Locate the cell with the specified text and output its [x, y] center coordinate. 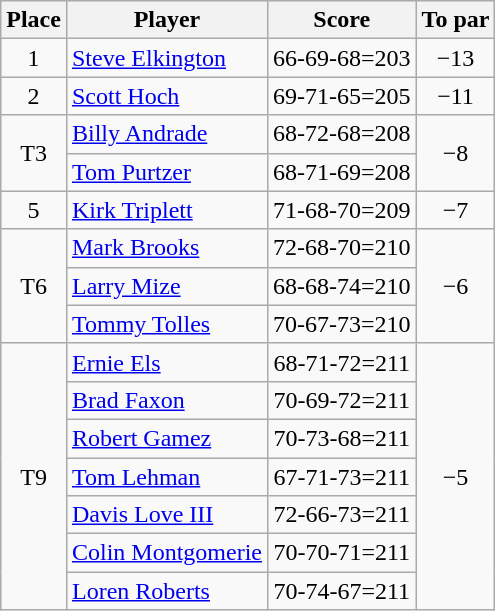
Tom Lehman [166, 477]
Larry Mize [166, 286]
Robert Gamez [166, 438]
68-72-68=208 [342, 134]
To par [456, 20]
70-74-67=211 [342, 591]
68-71-72=211 [342, 362]
−7 [456, 210]
T6 [34, 286]
Loren Roberts [166, 591]
Place [34, 20]
Billy Andrade [166, 134]
Colin Montgomerie [166, 553]
5 [34, 210]
−11 [456, 96]
1 [34, 58]
−8 [456, 153]
−13 [456, 58]
−6 [456, 286]
−5 [456, 476]
T3 [34, 153]
Mark Brooks [166, 248]
Tommy Tolles [166, 324]
Tom Purtzer [166, 172]
Davis Love III [166, 515]
72-66-73=211 [342, 515]
70-67-73=210 [342, 324]
2 [34, 96]
70-73-68=211 [342, 438]
70-69-72=211 [342, 400]
67-71-73=211 [342, 477]
71-68-70=209 [342, 210]
66-69-68=203 [342, 58]
68-71-69=208 [342, 172]
Brad Faxon [166, 400]
Steve Elkington [166, 58]
72-68-70=210 [342, 248]
Ernie Els [166, 362]
68-68-74=210 [342, 286]
69-71-65=205 [342, 96]
70-70-71=211 [342, 553]
Score [342, 20]
Player [166, 20]
T9 [34, 476]
Scott Hoch [166, 96]
Kirk Triplett [166, 210]
